Detect which cell encompasses the target text, then output its (x, y) center coordinate. 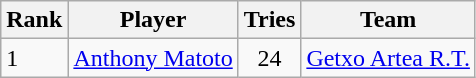
Tries (270, 20)
Team (388, 20)
Getxo Artea R.T. (388, 58)
Rank (34, 20)
Anthony Matoto (153, 58)
1 (34, 58)
Player (153, 20)
24 (270, 58)
